Find where the given text appears and provide that cell's center as (X, Y) coordinate. 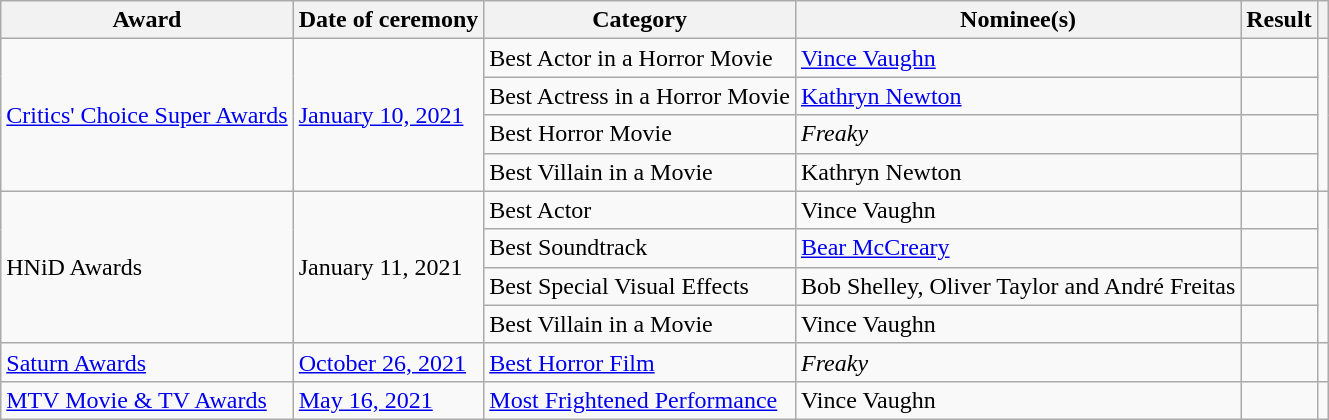
Critics' Choice Super Awards (147, 115)
October 26, 2021 (388, 362)
Award (147, 20)
Most Frightened Performance (640, 400)
Best Horror Film (640, 362)
Best Actor (640, 210)
Bear McCreary (1018, 248)
January 10, 2021 (388, 115)
Best Actor in a Horror Movie (640, 58)
January 11, 2021 (388, 267)
May 16, 2021 (388, 400)
Best Horror Movie (640, 134)
Category (640, 20)
Best Actress in a Horror Movie (640, 96)
Saturn Awards (147, 362)
Best Soundtrack (640, 248)
Bob Shelley, Oliver Taylor and André Freitas (1018, 286)
Best Special Visual Effects (640, 286)
Nominee(s) (1018, 20)
MTV Movie & TV Awards (147, 400)
HNiD Awards (147, 267)
Date of ceremony (388, 20)
Result (1279, 20)
